Determine the (x, y) coordinate at the center of the cell enclosing the given text.  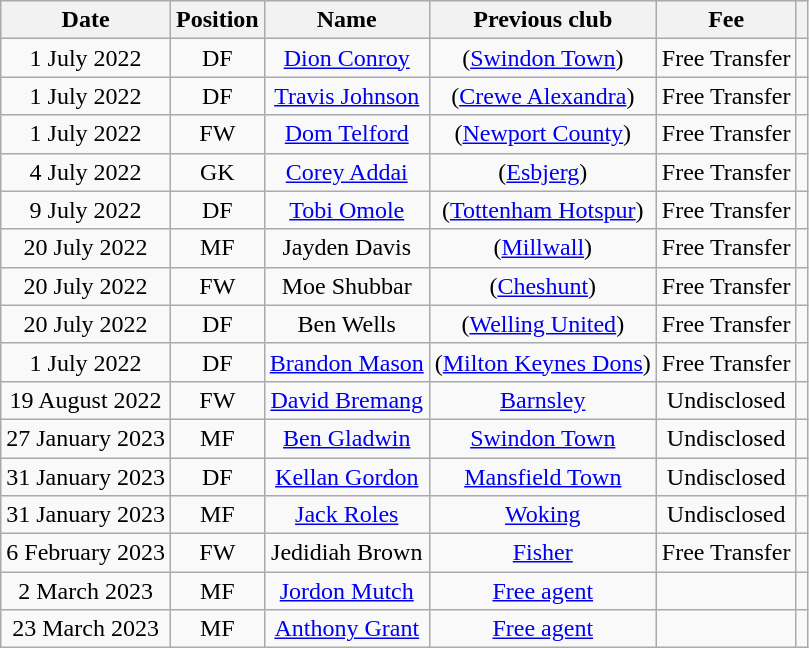
Travis Johnson (346, 96)
(Swindon Town) (542, 58)
Corey Addai (346, 172)
Fee (726, 20)
Anthony Grant (346, 629)
Woking (542, 515)
Barnsley (542, 400)
Swindon Town (542, 438)
19 August 2022 (86, 400)
(Crewe Alexandra) (542, 96)
Date (86, 20)
(Cheshunt) (542, 286)
Fisher (542, 553)
(Tottenham Hotspur) (542, 210)
Brandon Mason (346, 362)
(Esbjerg) (542, 172)
Position (217, 20)
Name (346, 20)
4 July 2022 (86, 172)
9 July 2022 (86, 210)
Jack Roles (346, 515)
Mansfield Town (542, 477)
Jedidiah Brown (346, 553)
Previous club (542, 20)
GK (217, 172)
(Newport County) (542, 134)
6 February 2023 (86, 553)
2 March 2023 (86, 591)
(Millwall) (542, 248)
Ben Wells (346, 324)
(Welling United) (542, 324)
Moe Shubbar (346, 286)
Kellan Gordon (346, 477)
Dion Conroy (346, 58)
Tobi Omole (346, 210)
Dom Telford (346, 134)
Jayden Davis (346, 248)
27 January 2023 (86, 438)
Ben Gladwin (346, 438)
23 March 2023 (86, 629)
Jordon Mutch (346, 591)
(Milton Keynes Dons) (542, 362)
David Bremang (346, 400)
